Detect which cell encompasses the target text, then output its [X, Y] center coordinate. 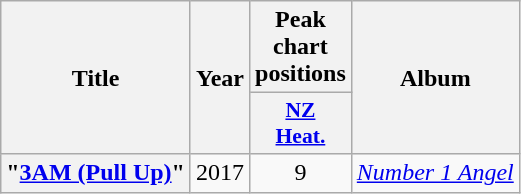
Title [96, 78]
Year [220, 78]
NZHeat. [301, 124]
Album [435, 78]
2017 [220, 173]
Number 1 Angel [435, 173]
"3AM (Pull Up)" [96, 173]
Peak chart positions [301, 47]
9 [301, 173]
